Return the [x, y] coordinate for the center point of the cell that contains the specified text.  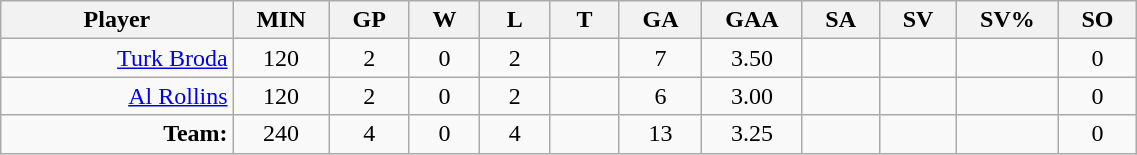
SV% [1008, 20]
240 [281, 134]
T [585, 20]
6 [660, 96]
Turk Broda [117, 58]
SV [918, 20]
3.25 [752, 134]
Player [117, 20]
3.50 [752, 58]
Team: [117, 134]
W [444, 20]
SO [1098, 20]
Al Rollins [117, 96]
GAA [752, 20]
L [515, 20]
MIN [281, 20]
3.00 [752, 96]
GP [369, 20]
SA [840, 20]
13 [660, 134]
GA [660, 20]
7 [660, 58]
